Pinpoint the cell where the given text exists, returning its [x, y] midpoint coordinate. 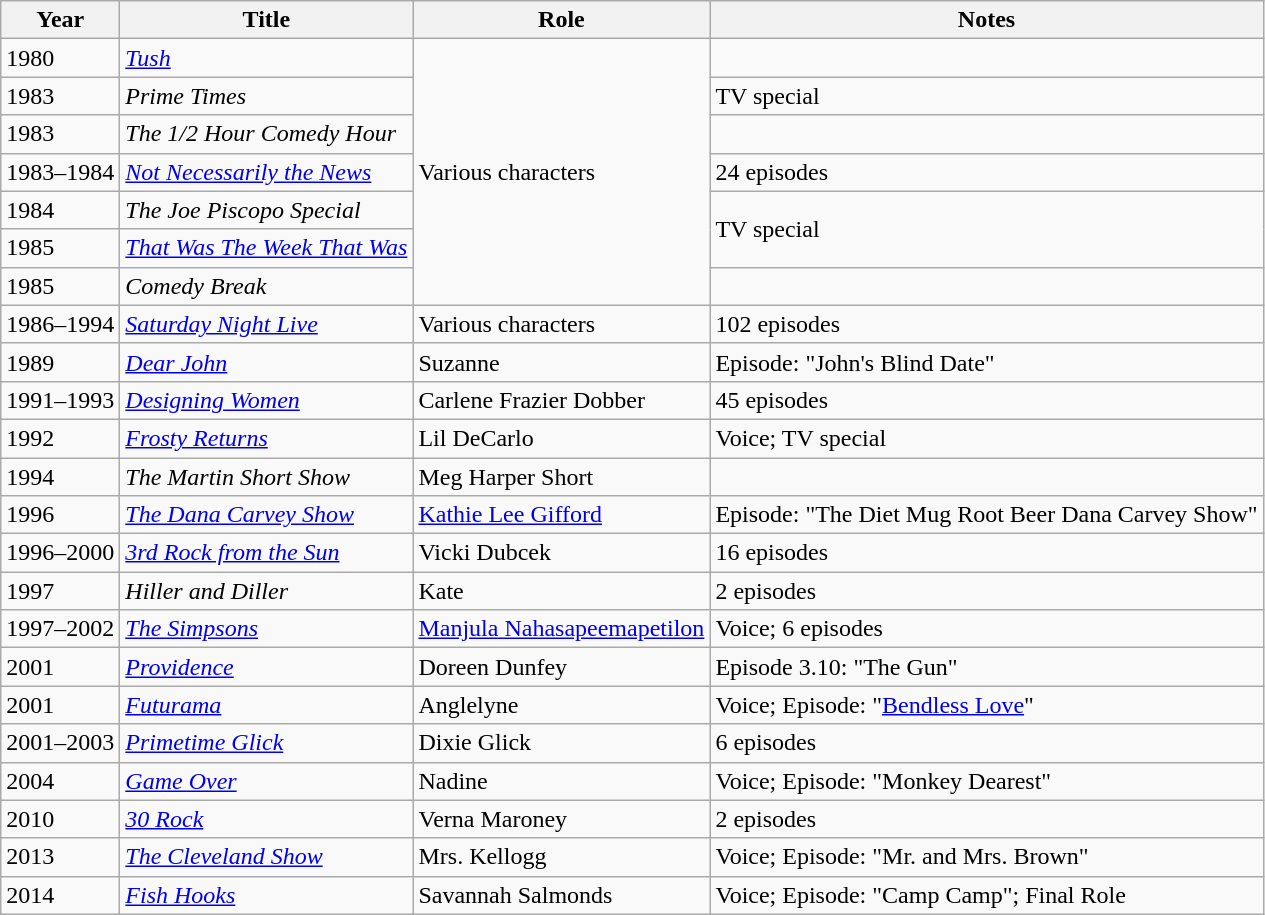
Game Over [266, 781]
3rd Rock from the Sun [266, 553]
Mrs. Kellogg [562, 857]
Saturday Night Live [266, 324]
Verna Maroney [562, 819]
1992 [60, 438]
Voice; TV special [986, 438]
Tush [266, 58]
Designing Women [266, 400]
Title [266, 20]
1997–2002 [60, 629]
The Simpsons [266, 629]
The 1/2 Hour Comedy Hour [266, 134]
Carlene Frazier Dobber [562, 400]
2010 [60, 819]
Futurama [266, 705]
2001–2003 [60, 743]
102 episodes [986, 324]
Primetime Glick [266, 743]
Frosty Returns [266, 438]
1989 [60, 362]
Episode 3.10: "The Gun" [986, 667]
Meg Harper Short [562, 477]
1997 [60, 591]
2013 [60, 857]
Vicki Dubcek [562, 553]
Not Necessarily the News [266, 172]
1996 [60, 515]
1983–1984 [60, 172]
Suzanne [562, 362]
6 episodes [986, 743]
That Was The Week That Was [266, 248]
Kate [562, 591]
30 Rock [266, 819]
1996–2000 [60, 553]
Fish Hooks [266, 895]
The Dana Carvey Show [266, 515]
Notes [986, 20]
Comedy Break [266, 286]
Role [562, 20]
1984 [60, 210]
Voice; Episode: "Bendless Love" [986, 705]
The Martin Short Show [266, 477]
1980 [60, 58]
Doreen Dunfey [562, 667]
2004 [60, 781]
Dear John [266, 362]
Voice; Episode: "Mr. and Mrs. Brown" [986, 857]
The Joe Piscopo Special [266, 210]
Year [60, 20]
Episode: "John's Blind Date" [986, 362]
2014 [60, 895]
Savannah Salmonds [562, 895]
Nadine [562, 781]
24 episodes [986, 172]
Voice; 6 episodes [986, 629]
Providence [266, 667]
45 episodes [986, 400]
Episode: "The Diet Mug Root Beer Dana Carvey Show" [986, 515]
Dixie Glick [562, 743]
Lil DeCarlo [562, 438]
1991–1993 [60, 400]
16 episodes [986, 553]
Anglelyne [562, 705]
Kathie Lee Gifford [562, 515]
1994 [60, 477]
1986–1994 [60, 324]
Voice; Episode: "Monkey Dearest" [986, 781]
The Cleveland Show [266, 857]
Prime Times [266, 96]
Manjula Nahasapeemapetilon [562, 629]
Hiller and Diller [266, 591]
Voice; Episode: "Camp Camp"; Final Role [986, 895]
